Detect which cell encompasses the target text, then output its [X, Y] center coordinate. 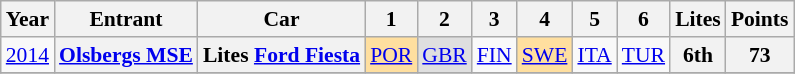
Year [28, 19]
Points [760, 19]
ITA [594, 55]
SWE [545, 55]
Lites [698, 19]
Lites Ford Fiesta [282, 55]
2 [444, 19]
4 [545, 19]
6th [698, 55]
GBR [444, 55]
TUR [644, 55]
73 [760, 55]
6 [644, 19]
3 [494, 19]
1 [391, 19]
Entrant [126, 19]
5 [594, 19]
Olsbergs MSE [126, 55]
POR [391, 55]
Car [282, 19]
FIN [494, 55]
2014 [28, 55]
